Provide the [X, Y] coordinate of the cell's center where the given text is located.  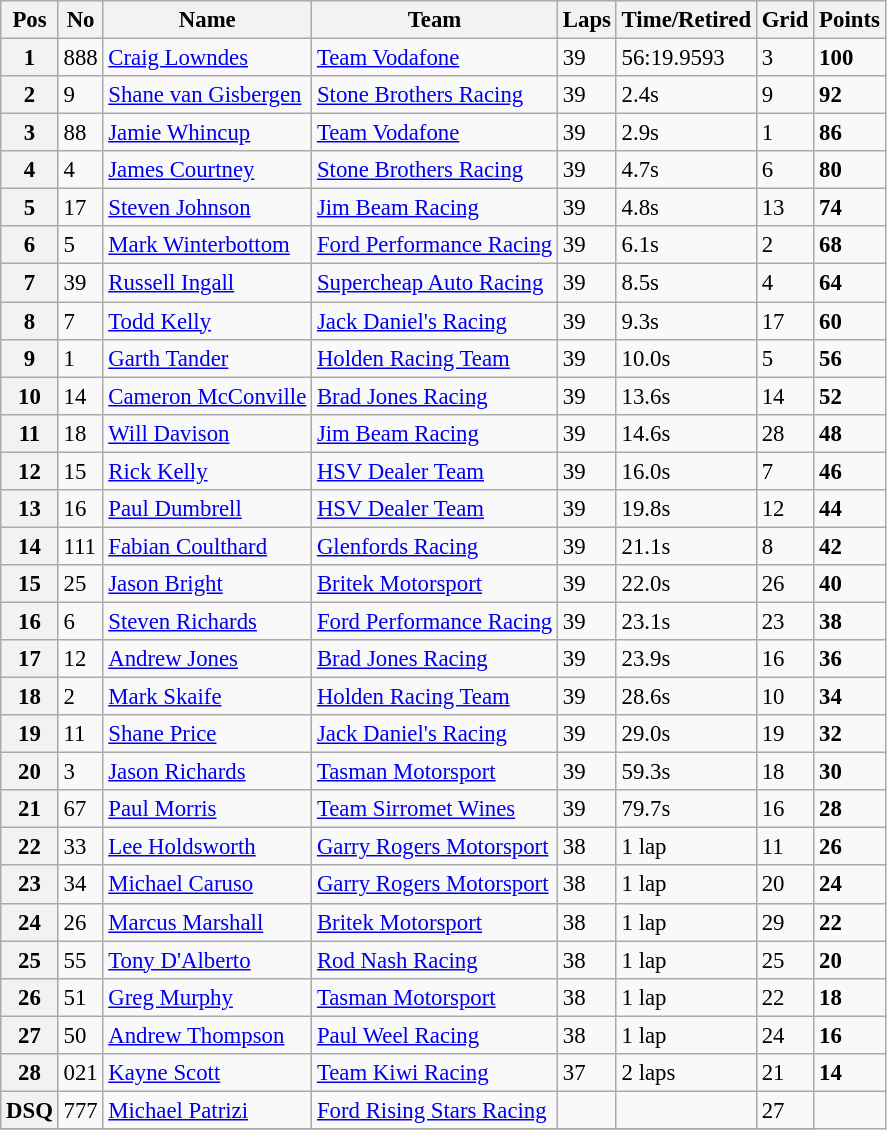
Cameron McConville [208, 396]
Team Kiwi Racing [435, 1073]
8.5s [686, 283]
Laps [588, 20]
37 [588, 1073]
Craig Lowndes [208, 58]
13.6s [686, 396]
79.7s [686, 809]
2.4s [686, 95]
80 [850, 170]
Name [208, 20]
100 [850, 58]
Pos [30, 20]
Will Davison [208, 433]
23.9s [686, 659]
86 [850, 133]
Grid [784, 20]
Paul Morris [208, 809]
Rod Nash Racing [435, 960]
Tony D'Alberto [208, 960]
Points [850, 20]
Time/Retired [686, 20]
56 [850, 358]
64 [850, 283]
2 laps [686, 1073]
Shane van Gisbergen [208, 95]
Team Sirromet Wines [435, 809]
Fabian Coulthard [208, 546]
60 [850, 321]
Marcus Marshall [208, 922]
28.6s [686, 697]
48 [850, 433]
Greg Murphy [208, 997]
777 [80, 1110]
Jamie Whincup [208, 133]
Supercheap Auto Racing [435, 283]
Garth Tander [208, 358]
56:19.9593 [686, 58]
Mark Winterbottom [208, 245]
111 [80, 546]
Jason Bright [208, 584]
Todd Kelly [208, 321]
Paul Weel Racing [435, 1035]
52 [850, 396]
Paul Dumbrell [208, 509]
59.3s [686, 772]
DSQ [30, 1110]
9.3s [686, 321]
Michael Patrizi [208, 1110]
Glenfords Racing [435, 546]
55 [80, 960]
14.6s [686, 433]
Andrew Thompson [208, 1035]
Steven Richards [208, 621]
46 [850, 471]
67 [80, 809]
68 [850, 245]
33 [80, 847]
Lee Holdsworth [208, 847]
No [80, 20]
19.8s [686, 509]
22.0s [686, 584]
21.1s [686, 546]
29.0s [686, 734]
Steven Johnson [208, 208]
4.7s [686, 170]
Russell Ingall [208, 283]
23.1s [686, 621]
Ford Rising Stars Racing [435, 1110]
Michael Caruso [208, 885]
92 [850, 95]
42 [850, 546]
021 [80, 1073]
2.9s [686, 133]
51 [80, 997]
888 [80, 58]
4.8s [686, 208]
Rick Kelly [208, 471]
Mark Skaife [208, 697]
Jason Richards [208, 772]
James Courtney [208, 170]
40 [850, 584]
88 [80, 133]
10.0s [686, 358]
6.1s [686, 245]
36 [850, 659]
29 [784, 922]
Team [435, 20]
Andrew Jones [208, 659]
32 [850, 734]
74 [850, 208]
Shane Price [208, 734]
Kayne Scott [208, 1073]
16.0s [686, 471]
50 [80, 1035]
30 [850, 772]
44 [850, 509]
